Return (X, Y) of the center of cell containing provided text 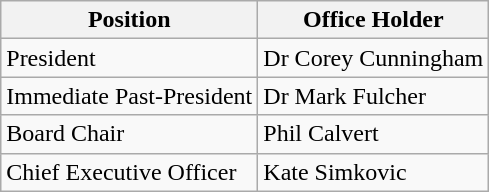
President (130, 58)
Position (130, 20)
Dr Corey Cunningham (374, 58)
Dr Mark Fulcher (374, 96)
Office Holder (374, 20)
Kate Simkovic (374, 172)
Board Chair (130, 134)
Immediate Past-President (130, 96)
Phil Calvert (374, 134)
Chief Executive Officer (130, 172)
